From the cell containing the given text, extract its center point as (X, Y) coordinate. 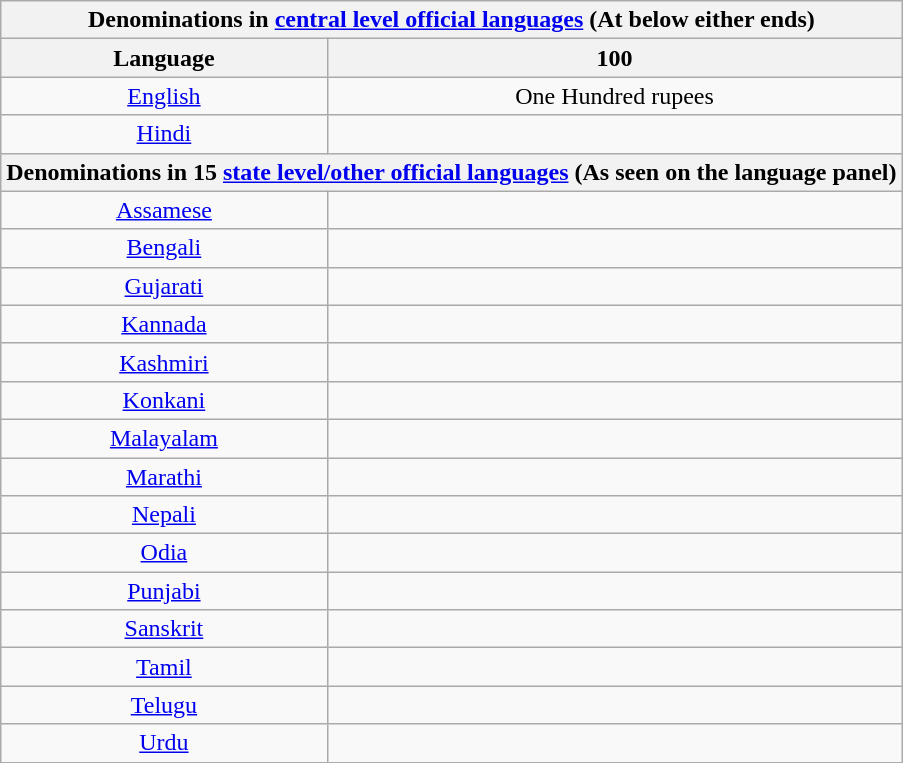
Language (164, 58)
One Hundred rupees (614, 96)
English (164, 96)
Tamil (164, 667)
Denominations in central level official languages (At below either ends) (452, 20)
Nepali (164, 515)
100 (614, 58)
Konkani (164, 400)
Urdu (164, 743)
Gujarati (164, 286)
Hindi (164, 134)
Marathi (164, 477)
Denominations in 15 state level/other official languages (As seen on the language panel) (452, 172)
Kannada (164, 324)
Malayalam (164, 438)
Odia (164, 553)
Kashmiri (164, 362)
Sanskrit (164, 629)
Telugu (164, 705)
Punjabi (164, 591)
Bengali (164, 248)
Assamese (164, 210)
